Determine the (x, y) coordinate at the center of the cell enclosing the given text.  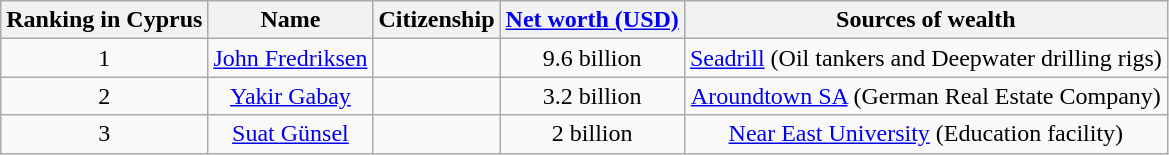
Aroundtown SA (German Real Estate Company) (926, 96)
Net worth (USD) (592, 20)
1 (104, 58)
2 billion (592, 134)
Seadrill (Oil tankers and Deepwater drilling rigs) (926, 58)
Yakir Gabay (290, 96)
Sources of wealth (926, 20)
Citizenship (436, 20)
John Fredriksen (290, 58)
Ranking in Cyprus (104, 20)
2 (104, 96)
Name (290, 20)
3 (104, 134)
3.2 billion (592, 96)
9.6 billion (592, 58)
Near East University (Education facility) (926, 134)
Suat Günsel (290, 134)
